Detect which cell encompasses the target text, then output its (x, y) center coordinate. 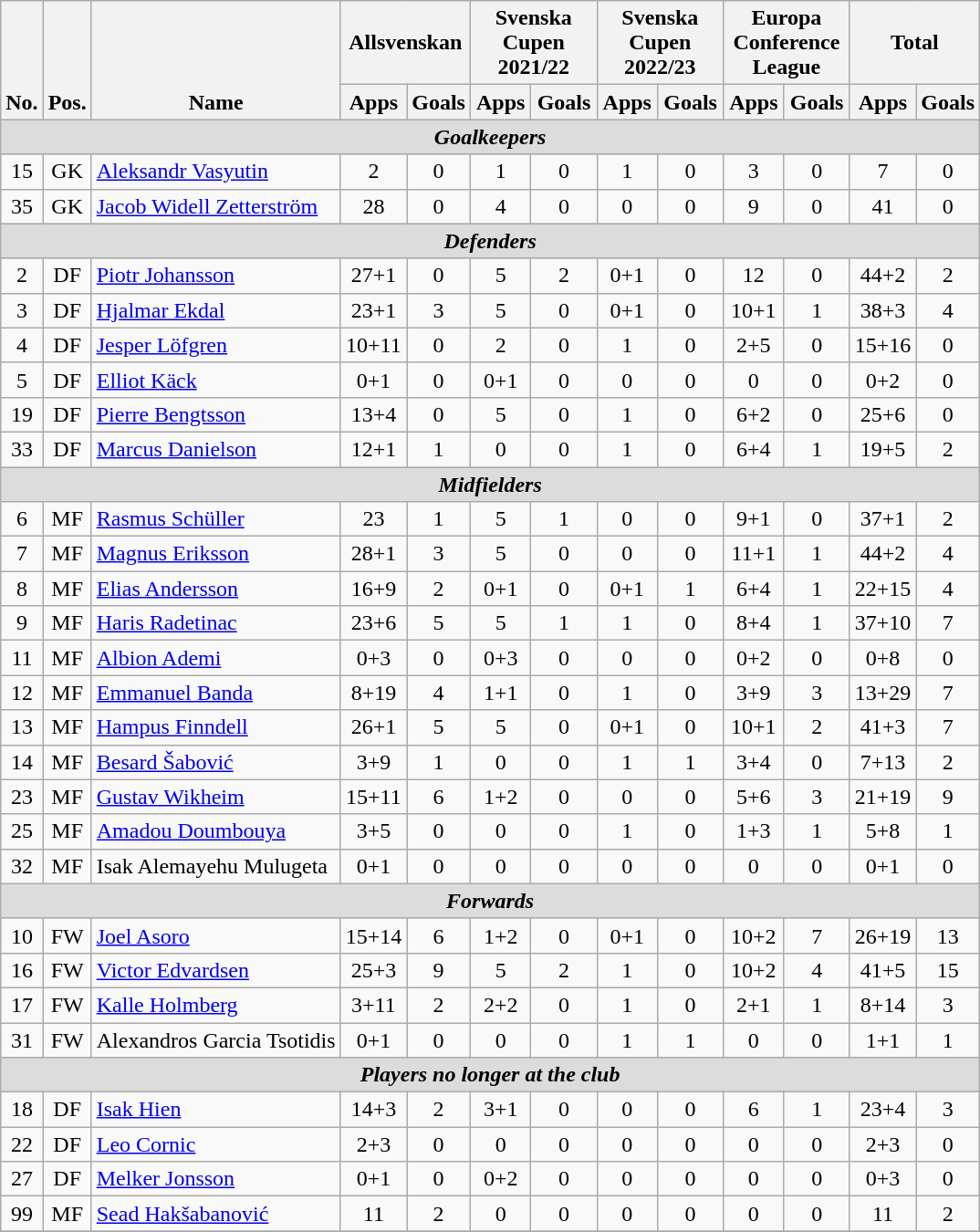
33 (22, 449)
41+5 (883, 970)
28+1 (374, 554)
14+3 (374, 1110)
2+1 (754, 1005)
25+3 (374, 970)
Defenders (491, 241)
31 (22, 1039)
8+4 (754, 623)
13+29 (883, 693)
9+1 (754, 519)
Svenska Cupen 2021/22 (533, 43)
37+1 (883, 519)
25+6 (883, 414)
38+3 (883, 310)
Melker Jonsson (215, 1179)
Midfielders (491, 485)
Marcus Danielson (215, 449)
15+16 (883, 345)
Victor Edvardsen (215, 970)
17 (22, 1005)
Jesper Löfgren (215, 345)
Emmanuel Banda (215, 693)
16 (22, 970)
Isak Alemayehu Mulugeta (215, 866)
2+5 (754, 345)
Alexandros Garcia Tsotidis (215, 1039)
12+1 (374, 449)
25 (22, 831)
19 (22, 414)
23+1 (374, 310)
Europa Conference League (787, 43)
Kalle Holmberg (215, 1005)
Besard Šabović (215, 762)
22+15 (883, 589)
23+6 (374, 623)
15+11 (374, 797)
Svenska Cupen 2022/23 (661, 43)
1+3 (754, 831)
26+19 (883, 935)
Leo Cornic (215, 1144)
23+4 (883, 1110)
7+13 (883, 762)
11+1 (754, 554)
Pos. (68, 60)
Piotr Johansson (215, 276)
10+11 (374, 345)
41+3 (883, 727)
Hjalmar Ekdal (215, 310)
35 (22, 206)
15+14 (374, 935)
Isak Hien (215, 1110)
13+4 (374, 414)
27+1 (374, 276)
Joel Asoro (215, 935)
Gustav Wikheim (215, 797)
37+10 (883, 623)
8+14 (883, 1005)
Amadou Doumbouya (215, 831)
99 (22, 1214)
27 (22, 1179)
32 (22, 866)
41 (883, 206)
0+8 (883, 658)
8+19 (374, 693)
3+4 (754, 762)
Elliot Käck (215, 380)
Forwards (491, 901)
18 (22, 1110)
Name (215, 60)
Pierre Bengtsson (215, 414)
2+2 (500, 1005)
Elias Andersson (215, 589)
14 (22, 762)
Aleksandr Vasyutin (215, 172)
Rasmus Schüller (215, 519)
6+2 (754, 414)
21+19 (883, 797)
Total (914, 43)
Players no longer at the club (491, 1075)
5+8 (883, 831)
Magnus Eriksson (215, 554)
No. (22, 60)
26+1 (374, 727)
28 (374, 206)
19+5 (883, 449)
3+5 (374, 831)
10 (22, 935)
Albion Ademi (215, 658)
3+1 (500, 1110)
Goalkeepers (491, 137)
Jacob Widell Zetterström (215, 206)
3+11 (374, 1005)
22 (22, 1144)
Sead Hakšabanović (215, 1214)
5+6 (754, 797)
Haris Radetinac (215, 623)
16+9 (374, 589)
Hampus Finndell (215, 727)
8 (22, 589)
Allsvenskan (405, 43)
